Extract the (X, Y) coordinate from the center of the cell holding the provided text.  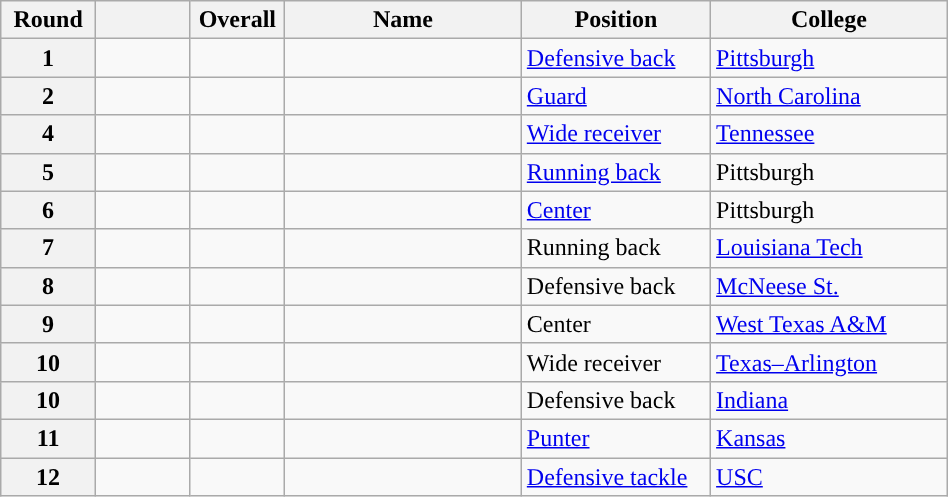
11 (48, 438)
Louisiana Tech (830, 248)
Tennessee (830, 134)
Position (616, 20)
2 (48, 96)
West Texas A&M (830, 324)
9 (48, 324)
USC (830, 477)
Kansas (830, 438)
1 (48, 58)
Defensive tackle (616, 477)
Punter (616, 438)
Round (48, 20)
College (830, 20)
6 (48, 210)
Name (404, 20)
Guard (616, 96)
4 (48, 134)
Indiana (830, 400)
Overall (238, 20)
North Carolina (830, 96)
8 (48, 286)
7 (48, 248)
12 (48, 477)
5 (48, 172)
McNeese St. (830, 286)
Texas–Arlington (830, 362)
